Find where the given text appears and provide that cell's center as [X, Y] coordinate. 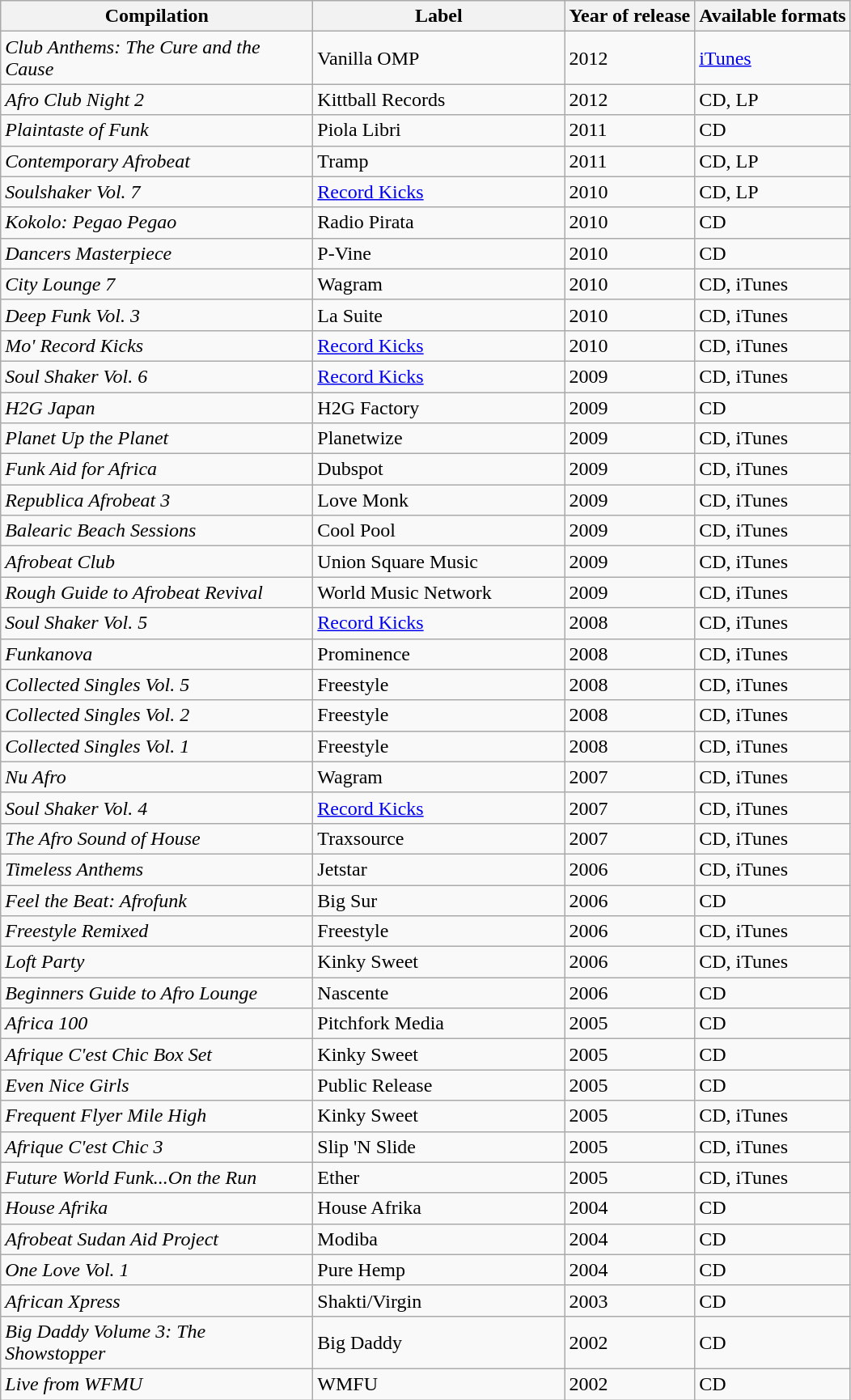
City Lounge 7 [157, 284]
Planetwize [438, 439]
Beginners Guide to Afro Lounge [157, 993]
Afrobeat Sudan Aid Project [157, 1239]
Soul Shaker Vol. 4 [157, 808]
Slip 'N Slide [438, 1147]
Collected Singles Vol. 5 [157, 685]
Contemporary Afrobeat [157, 161]
Soulshaker Vol. 7 [157, 192]
Piola Libri [438, 130]
Kokolo: Pegao Pegao [157, 223]
One Love Vol. 1 [157, 1270]
iTunes [773, 58]
Vanilla OMP [438, 58]
Jetstar [438, 869]
Big Daddy Volume 3: The Showstopper [157, 1342]
2003 [629, 1300]
Club Anthems: The Cure and the Cause [157, 58]
Shakti/Virgin [438, 1300]
Timeless Anthems [157, 869]
Union Square Music [438, 562]
Modiba [438, 1239]
Radio Pirata [438, 223]
Prominence [438, 654]
Big Sur [438, 901]
African Xpress [157, 1300]
Love Monk [438, 500]
Collected Singles Vol. 1 [157, 746]
World Music Network [438, 592]
Collected Singles Vol. 2 [157, 715]
Feel the Beat: Afrofunk [157, 901]
Afro Club Night 2 [157, 100]
The Afro Sound of House [157, 838]
Ether [438, 1177]
Even Nice Girls [157, 1085]
Planet Up the Planet [157, 439]
Year of release [629, 16]
Deep Funk Vol. 3 [157, 315]
Mo' Record Kicks [157, 346]
Afrique C'est Chic 3 [157, 1147]
Nu Afro [157, 777]
Kittball Records [438, 100]
Freestyle Remixed [157, 931]
Afrobeat Club [157, 562]
Label [438, 16]
Traxsource [438, 838]
Live from WFMU [157, 1384]
Compilation [157, 16]
Rough Guide to Afrobeat Revival [157, 592]
Nascente [438, 993]
Pure Hemp [438, 1270]
Dubspot [438, 469]
WMFU [438, 1384]
Big Daddy [438, 1342]
Soul Shaker Vol. 5 [157, 623]
Soul Shaker Vol. 6 [157, 376]
Plaintaste of Funk [157, 130]
Tramp [438, 161]
P-Vine [438, 253]
Future World Funk...On the Run [157, 1177]
H2G Factory [438, 407]
Funkanova [157, 654]
Cool Pool [438, 531]
Public Release [438, 1085]
Frequent Flyer Mile High [157, 1116]
Funk Aid for Africa [157, 469]
Africa 100 [157, 1024]
Balearic Beach Sessions [157, 531]
Dancers Masterpiece [157, 253]
H2G Japan [157, 407]
Republica Afrobeat 3 [157, 500]
La Suite [438, 315]
Afrique C'est Chic Box Set [157, 1054]
Pitchfork Media [438, 1024]
Available formats [773, 16]
Loft Party [157, 962]
